Return the (x, y) coordinate for the center point of the cell that contains the specified text.  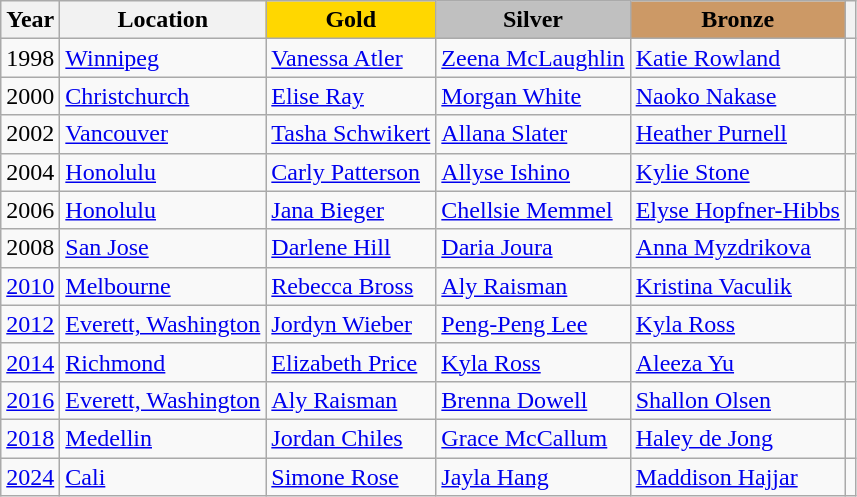
Kristina Vaculik (738, 286)
Carly Patterson (351, 172)
Heather Purnell (738, 134)
Richmond (163, 362)
2008 (30, 248)
2018 (30, 438)
Simone Rose (351, 477)
Allyse Ishino (533, 172)
2010 (30, 286)
2000 (30, 96)
Haley de Jong (738, 438)
Jordan Chiles (351, 438)
Kylie Stone (738, 172)
Medellin (163, 438)
2002 (30, 134)
Maddison Hajjar (738, 477)
2012 (30, 324)
Vancouver (163, 134)
Grace McCallum (533, 438)
Chellsie Memmel (533, 210)
Gold (351, 20)
2006 (30, 210)
Zeena McLaughlin (533, 58)
Brenna Dowell (533, 400)
2014 (30, 362)
Jayla Hang (533, 477)
Christchurch (163, 96)
Anna Myzdrikova (738, 248)
Melbourne (163, 286)
Aleeza Yu (738, 362)
Peng-Peng Lee (533, 324)
Winnipeg (163, 58)
Allana Slater (533, 134)
Jordyn Wieber (351, 324)
Location (163, 20)
Cali (163, 477)
2016 (30, 400)
Bronze (738, 20)
Vanessa Atler (351, 58)
Elise Ray (351, 96)
Silver (533, 20)
Katie Rowland (738, 58)
Morgan White (533, 96)
San Jose (163, 248)
Jana Bieger (351, 210)
Elizabeth Price (351, 362)
Shallon Olsen (738, 400)
Rebecca Bross (351, 286)
Daria Joura (533, 248)
2004 (30, 172)
Darlene Hill (351, 248)
Year (30, 20)
Naoko Nakase (738, 96)
Tasha Schwikert (351, 134)
1998 (30, 58)
2024 (30, 477)
Elyse Hopfner-Hibbs (738, 210)
